Identify which cell holds the provided text, then report its [X, Y] central coordinate. 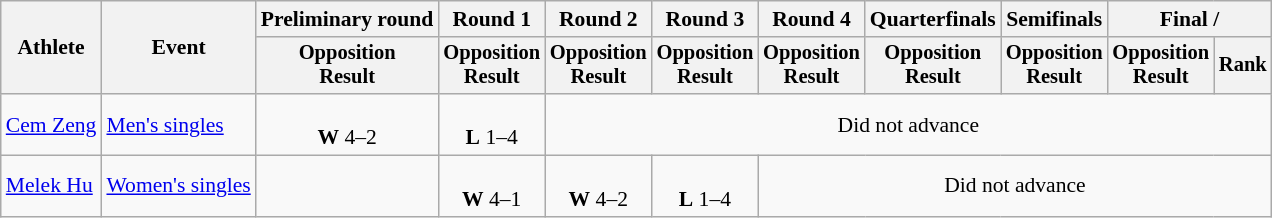
Event [178, 48]
Round 3 [706, 19]
W 4–1 [492, 186]
Men's singles [178, 124]
Semifinals [1054, 19]
Cem Zeng [52, 124]
Preliminary round [348, 19]
Final / [1189, 19]
Rank [1243, 66]
Women's singles [178, 186]
Round 4 [812, 19]
Round 1 [492, 19]
Athlete [52, 48]
Quarterfinals [933, 19]
Round 2 [598, 19]
Melek Hu [52, 186]
